Identify which cell holds the provided text, then report its (X, Y) central coordinate. 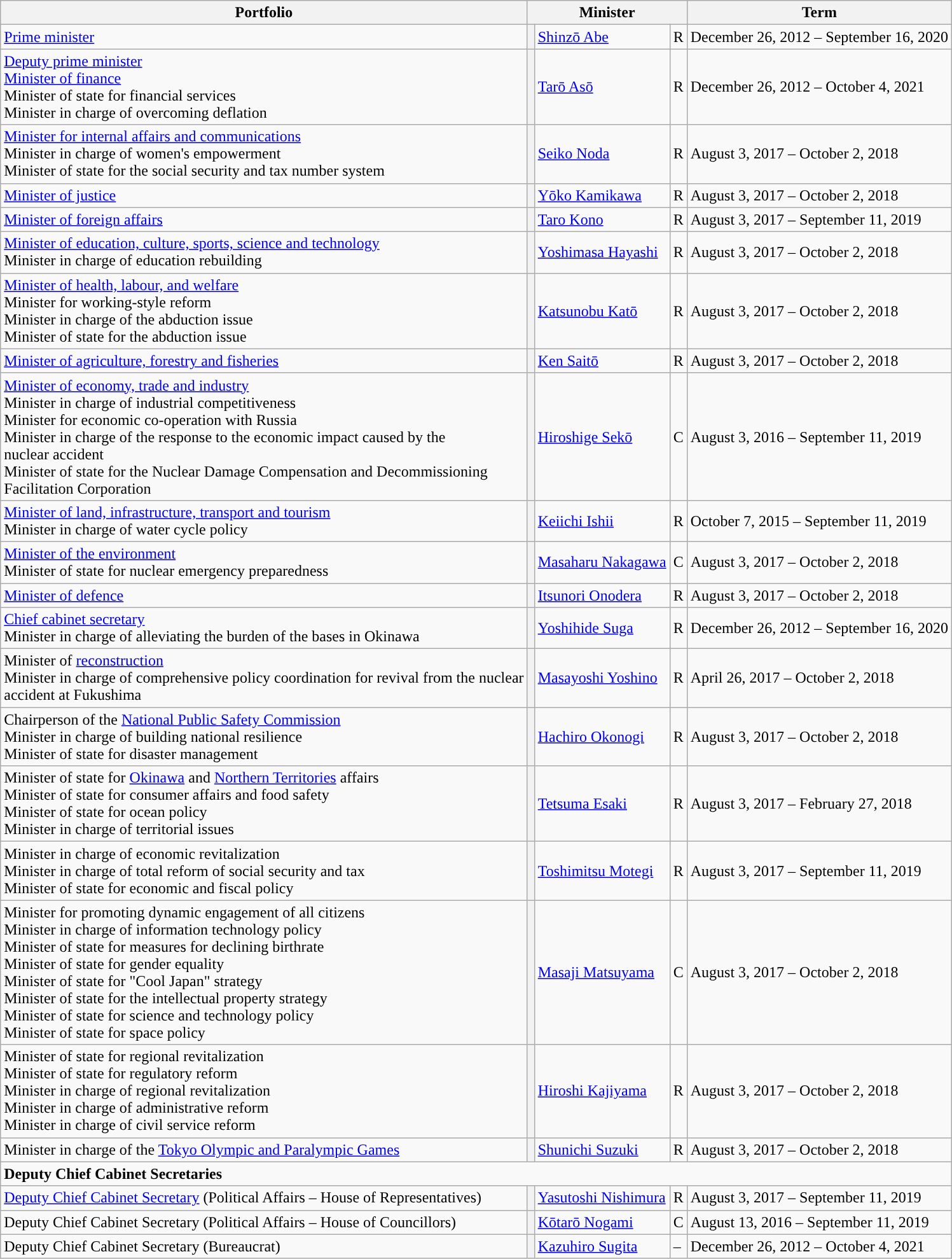
– (678, 1246)
Minister of foreign affairs (264, 219)
Katsunobu Katō (602, 310)
Toshimitsu Motegi (602, 871)
Minister (607, 13)
Term (819, 13)
Deputy Chief Cabinet Secretary (Political Affairs – House of Councillors) (264, 1222)
Yoshihide Suga (602, 629)
Minister of reconstructionMinister in charge of comprehensive policy coordination for revival from the nuclearaccident at Fukushima (264, 678)
Kōtarō Nogami (602, 1222)
Masaharu Nakagawa (602, 562)
Deputy Chief Cabinet Secretary (Political Affairs – House of Representatives) (264, 1198)
Shinzō Abe (602, 37)
Minister of education, culture, sports, science and technologyMinister in charge of education rebuilding (264, 252)
Portfolio (264, 13)
Yōko Kamikawa (602, 195)
Masayoshi Yoshino (602, 678)
April 26, 2017 – October 2, 2018 (819, 678)
Keiichi Ishii (602, 520)
Deputy prime ministerMinister of financeMinister of state for financial servicesMinister in charge of overcoming deflation (264, 87)
Minister in charge of the Tokyo Olympic and Paralympic Games (264, 1150)
Seiko Noda (602, 154)
Minister of justice (264, 195)
Minister of the environmentMinister of state for nuclear emergency preparedness (264, 562)
August 3, 2017 – February 27, 2018 (819, 804)
Prime minister (264, 37)
Minister of defence (264, 595)
Deputy Chief Cabinet Secretaries (476, 1174)
Minister of agriculture, forestry and fisheries (264, 361)
Chairperson of the National Public Safety CommissionMinister in charge of building national resilienceMinister of state for disaster management (264, 737)
Masaji Matsuyama (602, 972)
Deputy Chief Cabinet Secretary (Bureaucrat) (264, 1246)
Yasutoshi Nishimura (602, 1198)
Taro Kono (602, 219)
Tetsuma Esaki (602, 804)
Hiroshige Sekō (602, 436)
Hiroshi Kajiyama (602, 1091)
Shunichi Suzuki (602, 1150)
Yoshimasa Hayashi (602, 252)
August 3, 2016 – September 11, 2019 (819, 436)
Chief cabinet secretaryMinister in charge of alleviating the burden of the bases in Okinawa (264, 629)
August 13, 2016 – September 11, 2019 (819, 1222)
Hachiro Okonogi (602, 737)
Ken Saitō (602, 361)
Minister of land, infrastructure, transport and tourismMinister in charge of water cycle policy (264, 520)
Itsunori Onodera (602, 595)
October 7, 2015 – September 11, 2019 (819, 520)
Kazuhiro Sugita (602, 1246)
Tarō Asō (602, 87)
